Find where the given text appears and provide that cell's center as (X, Y) coordinate. 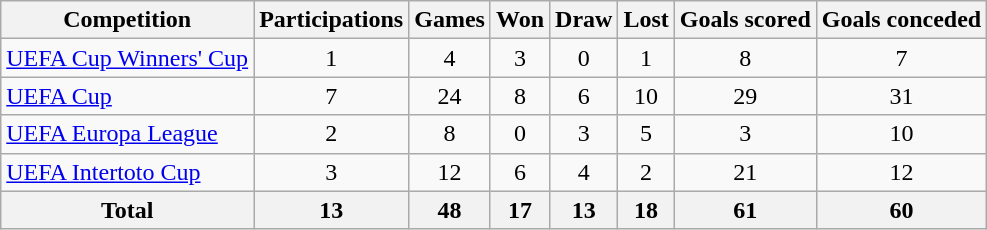
Lost (646, 20)
UEFA Europa League (128, 134)
UEFA Intertoto Cup (128, 172)
18 (646, 210)
5 (646, 134)
61 (745, 210)
Total (128, 210)
24 (450, 96)
UEFA Cup Winners' Cup (128, 58)
17 (520, 210)
Participations (332, 20)
Competition (128, 20)
29 (745, 96)
21 (745, 172)
Goals conceded (901, 20)
31 (901, 96)
Won (520, 20)
60 (901, 210)
Games (450, 20)
UEFA Cup (128, 96)
Goals scored (745, 20)
Draw (584, 20)
48 (450, 210)
